Capture the cell that displays the provided text and extract its (x, y) central coordinate. 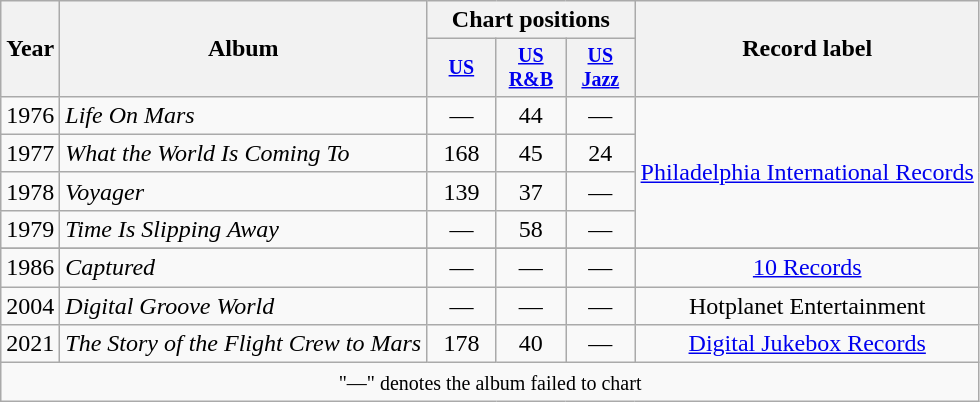
58 (530, 229)
Digital Groove World (244, 306)
24 (600, 153)
2021 (30, 344)
Time Is Slipping Away (244, 229)
Life On Mars (244, 115)
44 (530, 115)
45 (530, 153)
37 (530, 191)
Captured (244, 268)
Chart positions (531, 20)
178 (462, 344)
1978 (30, 191)
US Jazz (600, 68)
Hotplanet Entertainment (807, 306)
10 Records (807, 268)
Philadelphia International Records (807, 172)
Year (30, 49)
139 (462, 191)
Digital Jukebox Records (807, 344)
What the World Is Coming To (244, 153)
Voyager (244, 191)
1976 (30, 115)
Record label (807, 49)
168 (462, 153)
2004 (30, 306)
Album (244, 49)
1977 (30, 153)
The Story of the Flight Crew to Mars (244, 344)
40 (530, 344)
1986 (30, 268)
US R&B (530, 68)
US (462, 68)
"—" denotes the album failed to chart (490, 382)
1979 (30, 229)
